Extract the [X, Y] coordinate from the center of the cell holding the provided text.  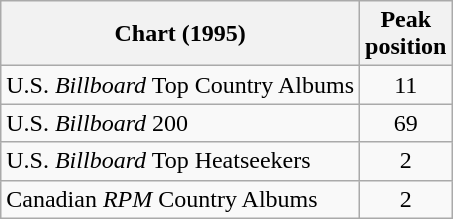
Chart (1995) [180, 34]
Peakposition [406, 34]
69 [406, 123]
U.S. Billboard Top Heatseekers [180, 161]
11 [406, 85]
Canadian RPM Country Albums [180, 199]
U.S. Billboard Top Country Albums [180, 85]
U.S. Billboard 200 [180, 123]
